Find where the given text appears and provide that cell's center as [X, Y] coordinate. 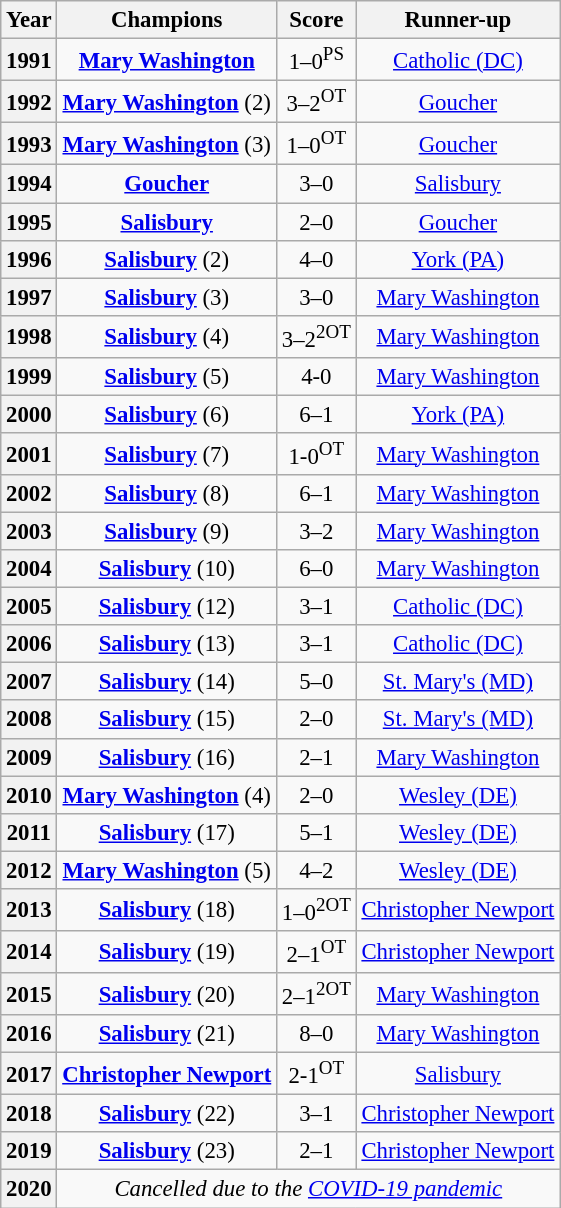
Salisbury (9) [167, 532]
2-1OT [317, 1074]
1992 [29, 102]
Salisbury (3) [167, 297]
3–22OT [317, 336]
2008 [29, 720]
Salisbury (23) [167, 1151]
Salisbury (6) [167, 414]
4–2 [317, 870]
1996 [29, 259]
2011 [29, 832]
3–2OT [317, 102]
2000 [29, 414]
Salisbury (21) [167, 1034]
Salisbury (18) [167, 910]
1994 [29, 184]
Salisbury (14) [167, 682]
1991 [29, 60]
Mary Washington (3) [167, 144]
Salisbury (13) [167, 644]
Salisbury (16) [167, 757]
6–0 [317, 569]
2004 [29, 569]
Salisbury (22) [167, 1114]
2019 [29, 1151]
Champions [167, 20]
4-0 [317, 377]
2018 [29, 1114]
Year [29, 20]
1999 [29, 377]
Salisbury (2) [167, 259]
2007 [29, 682]
Salisbury (19) [167, 952]
2017 [29, 1074]
1–0OT [317, 144]
Mary Washington (2) [167, 102]
2012 [29, 870]
Salisbury (12) [167, 607]
Cancelled due to the COVID-19 pandemic [308, 1189]
2–12OT [317, 994]
2006 [29, 644]
1–02OT [317, 910]
1995 [29, 222]
5–0 [317, 682]
Mary Washington (5) [167, 870]
3–2 [317, 532]
Salisbury (10) [167, 569]
Salisbury (7) [167, 454]
Salisbury (20) [167, 994]
2002 [29, 494]
Salisbury (17) [167, 832]
1–0PS [317, 60]
1997 [29, 297]
2005 [29, 607]
8–0 [317, 1034]
Score [317, 20]
2001 [29, 454]
1993 [29, 144]
2020 [29, 1189]
1998 [29, 336]
2016 [29, 1034]
Salisbury (15) [167, 720]
Salisbury (8) [167, 494]
Runner-up [458, 20]
2003 [29, 532]
2009 [29, 757]
2015 [29, 994]
2013 [29, 910]
4–0 [317, 259]
1-0OT [317, 454]
Salisbury (5) [167, 377]
2014 [29, 952]
Salisbury (4) [167, 336]
2–1OT [317, 952]
2010 [29, 795]
5–1 [317, 832]
Mary Washington (4) [167, 795]
